From the cell containing the given text, extract its center point as (x, y) coordinate. 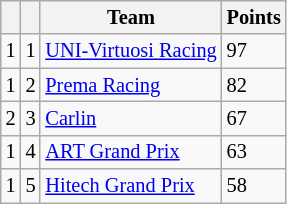
ART Grand Prix (130, 152)
97 (254, 51)
Hitech Grand Prix (130, 186)
UNI-Virtuosi Racing (130, 51)
Carlin (130, 118)
58 (254, 186)
63 (254, 152)
5 (31, 186)
Team (130, 17)
3 (31, 118)
67 (254, 118)
Prema Racing (130, 85)
4 (31, 152)
82 (254, 85)
Points (254, 17)
